Scan for the cell matching the given text and deliver its [x, y] coordinate at center. 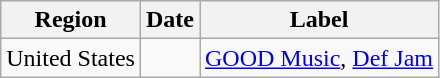
Label [320, 20]
GOOD Music, Def Jam [320, 58]
Date [170, 20]
United States [71, 58]
Region [71, 20]
